For the text-containing cell, return its midpoint in [X, Y] coordinate format. 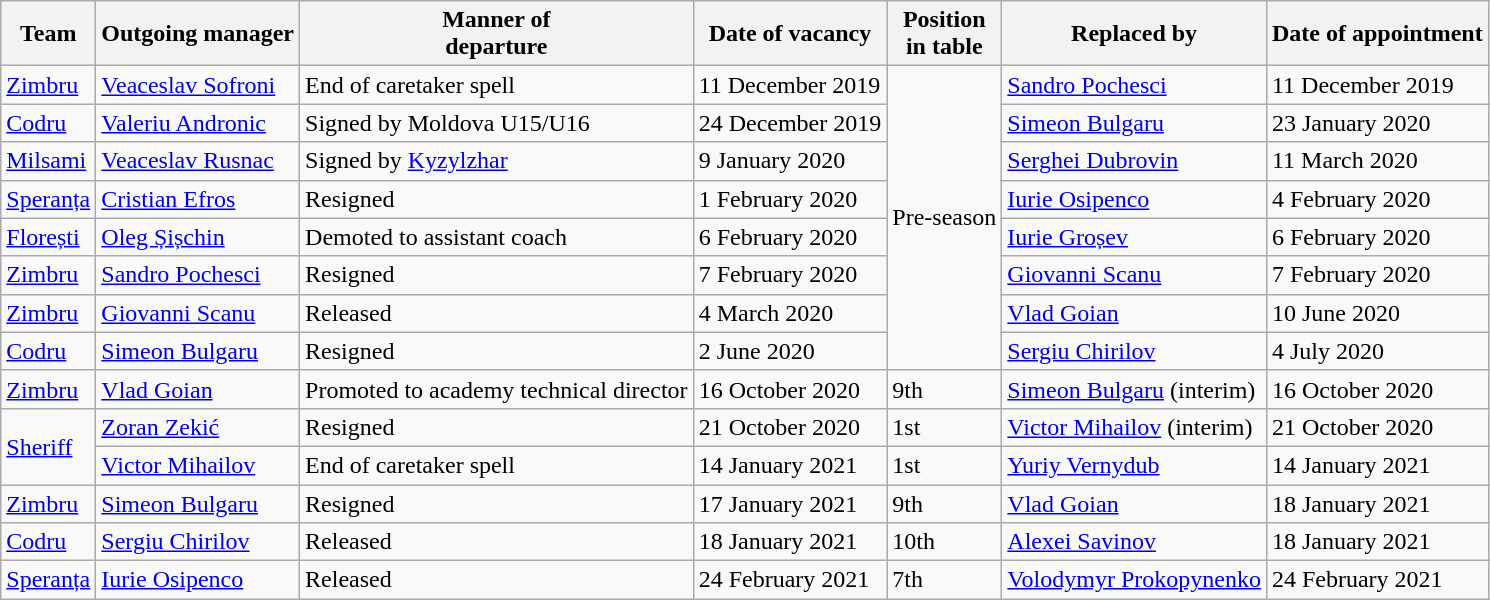
Valeriu Andronic [198, 123]
Date of appointment [1377, 34]
Signed by Moldova U15/U16 [497, 123]
Victor Mihailov (interim) [1134, 427]
4 March 2020 [790, 313]
11 March 2020 [1377, 161]
Veaceslav Rusnac [198, 161]
Sheriff [48, 446]
Victor Mihailov [198, 465]
Position in table [944, 34]
Replaced by [1134, 34]
Zoran Zekić [198, 427]
Pre-season [944, 218]
10 June 2020 [1377, 313]
10th [944, 542]
Yuriy Vernydub [1134, 465]
Veaceslav Sofroni [198, 85]
Simeon Bulgaru (interim) [1134, 389]
2 June 2020 [790, 351]
9 January 2020 [790, 161]
Outgoing manager [198, 34]
4 July 2020 [1377, 351]
7th [944, 580]
Promoted to academy technical director [497, 389]
Manner of departure [497, 34]
Signed by Kyzylzhar [497, 161]
Date of vacancy [790, 34]
24 December 2019 [790, 123]
17 January 2021 [790, 503]
Iurie Groșev [1134, 237]
Florești [48, 237]
4 February 2020 [1377, 199]
23 January 2020 [1377, 123]
Alexei Savinov [1134, 542]
Cristian Efros [198, 199]
Volodymyr Prokopynenko [1134, 580]
Serghei Dubrovin [1134, 161]
1 February 2020 [790, 199]
Oleg Șișchin [198, 237]
Milsami [48, 161]
Demoted to assistant coach [497, 237]
Team [48, 34]
